Output the [X, Y] coordinate of the center of the cell containing the given text.  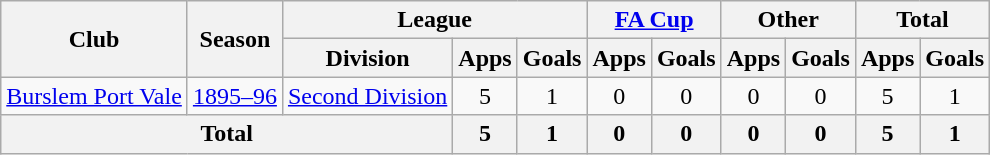
FA Cup [654, 20]
League [434, 20]
Second Division [367, 96]
Other [788, 20]
Season [234, 39]
Division [367, 58]
1895–96 [234, 96]
Club [94, 39]
Burslem Port Vale [94, 96]
